Pinpoint the cell where the given text exists, returning its [x, y] midpoint coordinate. 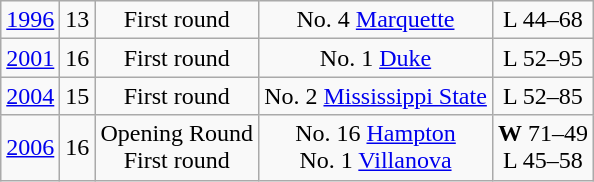
2004 [30, 96]
No. 2 Mississippi State [376, 96]
No. 16 HamptonNo. 1 Villanova [376, 148]
Opening RoundFirst round [177, 148]
L 52–85 [542, 96]
L 44–68 [542, 20]
No. 4 Marquette [376, 20]
13 [78, 20]
W 71–49L 45–58 [542, 148]
15 [78, 96]
1996 [30, 20]
No. 1 Duke [376, 58]
2006 [30, 148]
L 52–95 [542, 58]
2001 [30, 58]
